For the text-containing cell, return its midpoint in (X, Y) coordinate format. 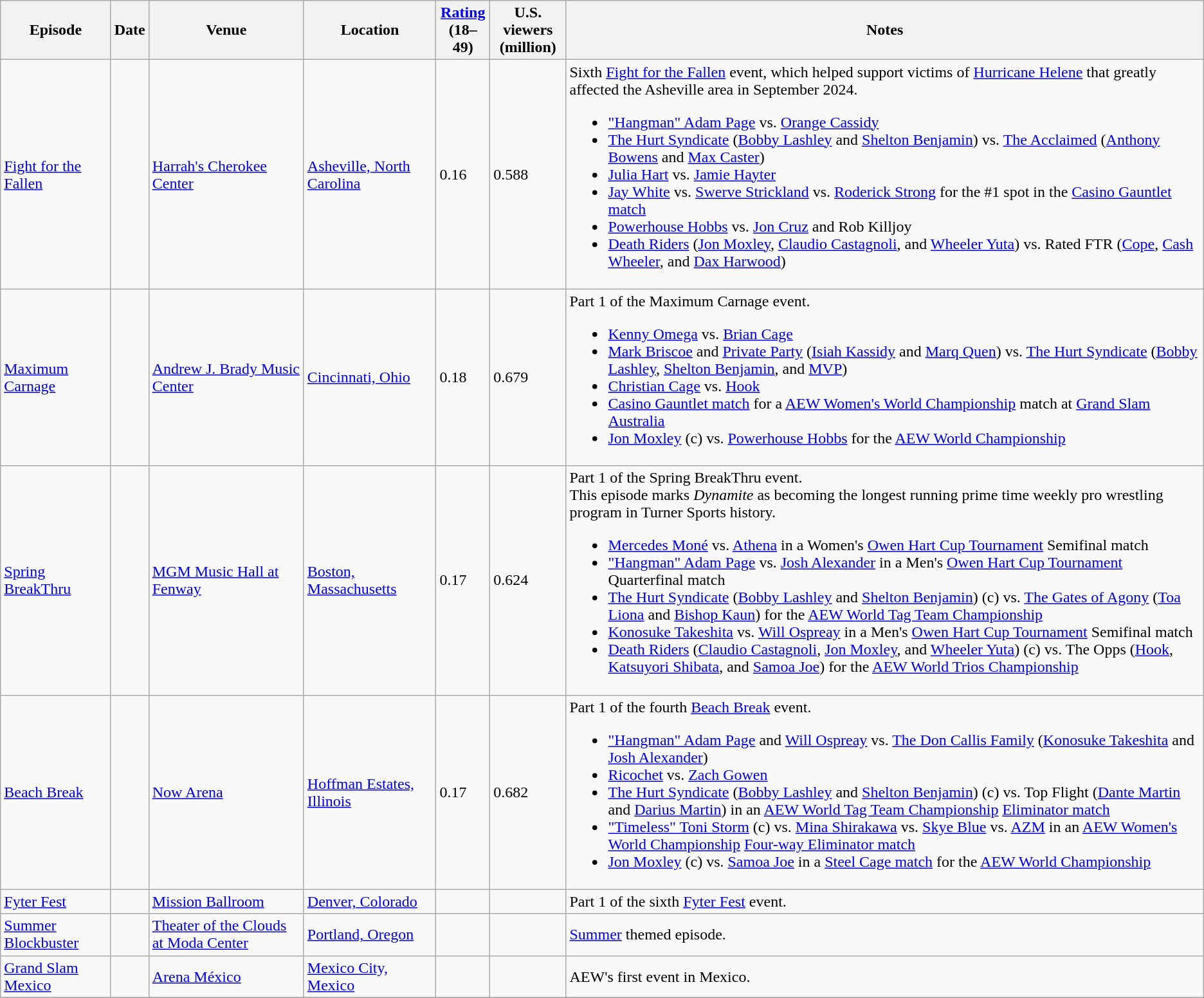
0.588 (528, 174)
Grand Slam Mexico (55, 977)
Denver, Colorado (370, 901)
Asheville, North Carolina (370, 174)
Boston, Massachusetts (370, 580)
Summer Blockbuster (55, 934)
0.624 (528, 580)
0.18 (463, 377)
Spring BreakThru (55, 580)
0.16 (463, 174)
Venue (226, 30)
MGM Music Hall at Fenway (226, 580)
Portland, Oregon (370, 934)
Maximum Carnage (55, 377)
AEW's first event in Mexico. (885, 977)
Mexico City, Mexico (370, 977)
Now Arena (226, 792)
Date (130, 30)
Beach Break (55, 792)
Mission Ballroom (226, 901)
Location (370, 30)
Episode (55, 30)
Rating(18–49) (463, 30)
Arena México (226, 977)
0.679 (528, 377)
Fight for the Fallen (55, 174)
Part 1 of the sixth Fyter Fest event. (885, 901)
Notes (885, 30)
Cincinnati, Ohio (370, 377)
Andrew J. Brady Music Center (226, 377)
0.682 (528, 792)
Harrah's Cherokee Center (226, 174)
Fyter Fest (55, 901)
U.S. viewers(million) (528, 30)
Hoffman Estates, Illinois (370, 792)
Summer themed episode. (885, 934)
Theater of the Clouds at Moda Center (226, 934)
